From the cell containing the given text, extract its center point as (X, Y) coordinate. 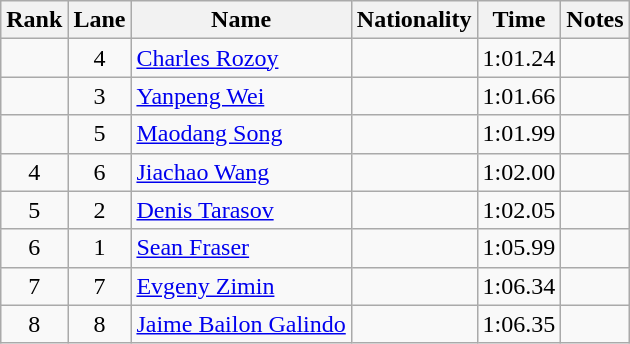
1:02.00 (519, 172)
Name (241, 20)
1:02.05 (519, 210)
Jiachao Wang (241, 172)
1:01.99 (519, 134)
Charles Rozoy (241, 58)
1:05.99 (519, 248)
1:01.24 (519, 58)
1 (100, 248)
1:06.34 (519, 286)
3 (100, 96)
Lane (100, 20)
Sean Fraser (241, 248)
Time (519, 20)
1:01.66 (519, 96)
Yanpeng Wei (241, 96)
Denis Tarasov (241, 210)
Maodang Song (241, 134)
Rank (34, 20)
1:06.35 (519, 324)
Nationality (414, 20)
2 (100, 210)
Notes (595, 20)
Jaime Bailon Galindo (241, 324)
Evgeny Zimin (241, 286)
